Provide the [X, Y] coordinate of the cell's center where the given text is located.  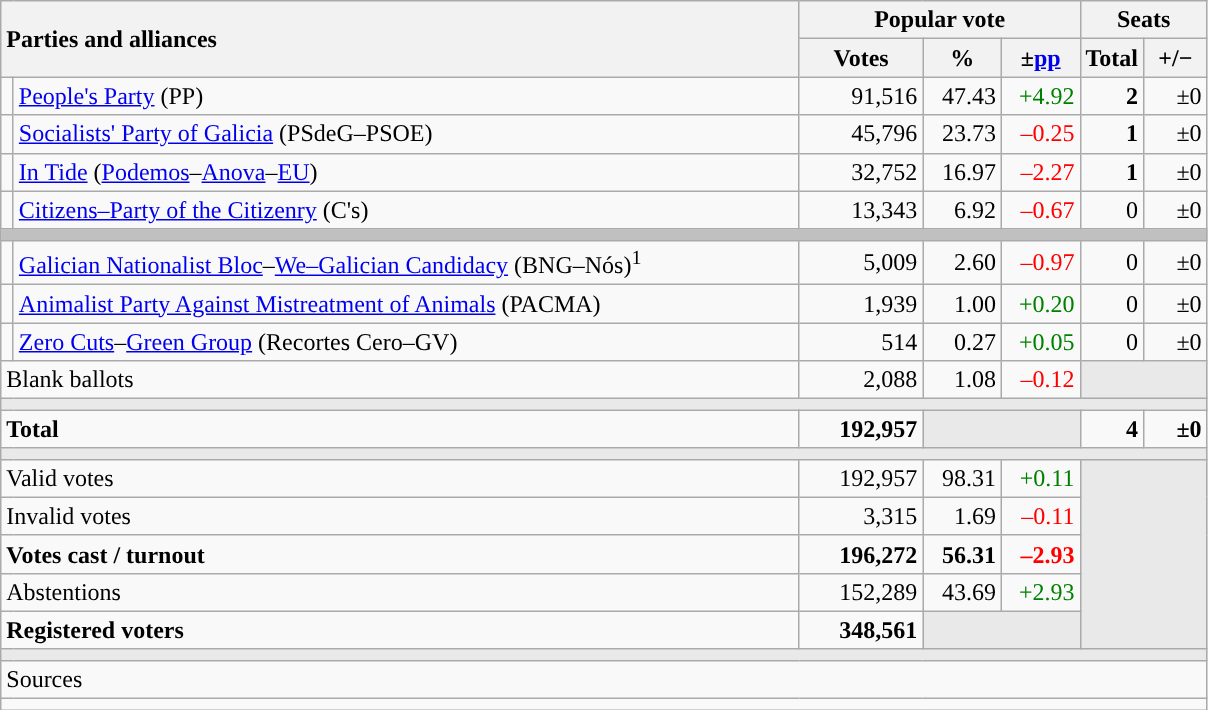
91,516 [861, 96]
56.31 [962, 554]
+0.20 [1040, 304]
Registered voters [400, 630]
+0.05 [1040, 342]
196,272 [861, 554]
1.00 [962, 304]
Parties and alliances [400, 39]
1,939 [861, 304]
+4.92 [1040, 96]
People's Party (PP) [406, 96]
23.73 [962, 134]
Socialists' Party of Galicia (PSdeG–PSOE) [406, 134]
98.31 [962, 478]
Popular vote [940, 20]
43.69 [962, 592]
13,343 [861, 210]
–2.93 [1040, 554]
2 [1112, 96]
+/− [1176, 58]
5,009 [861, 262]
–0.25 [1040, 134]
Invalid votes [400, 516]
–0.12 [1040, 380]
1.08 [962, 380]
0.27 [962, 342]
In Tide (Podemos–Anova–EU) [406, 172]
Zero Cuts–Green Group (Recortes Cero–GV) [406, 342]
–0.97 [1040, 262]
±pp [1040, 58]
Votes [861, 58]
% [962, 58]
Citizens–Party of the Citizenry (C's) [406, 210]
6.92 [962, 210]
4 [1112, 429]
45,796 [861, 134]
Votes cast / turnout [400, 554]
Blank ballots [400, 380]
Sources [604, 679]
32,752 [861, 172]
Valid votes [400, 478]
Seats [1144, 20]
–2.27 [1040, 172]
1.69 [962, 516]
–0.67 [1040, 210]
514 [861, 342]
47.43 [962, 96]
2.60 [962, 262]
+2.93 [1040, 592]
16.97 [962, 172]
+0.11 [1040, 478]
3,315 [861, 516]
–0.11 [1040, 516]
2,088 [861, 380]
348,561 [861, 630]
Animalist Party Against Mistreatment of Animals (PACMA) [406, 304]
Galician Nationalist Bloc–We–Galician Candidacy (BNG–Nós)1 [406, 262]
152,289 [861, 592]
Abstentions [400, 592]
